Locate the cell with the specified text and output its [x, y] center coordinate. 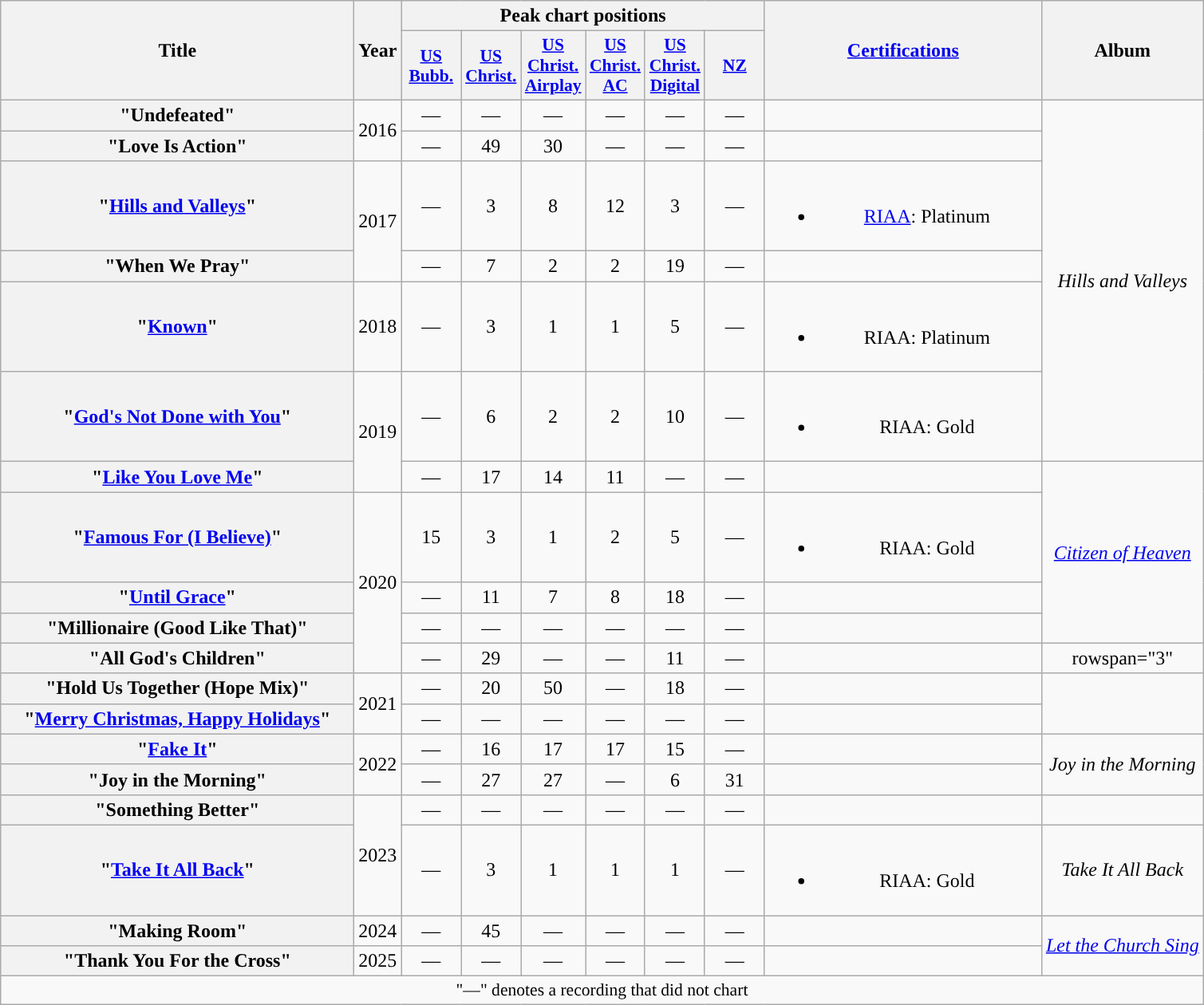
30 [554, 146]
"When We Pray" [177, 266]
Let the Church Sing [1122, 946]
Certifications [903, 51]
Take It All Back [1122, 869]
Citizen of Heaven [1122, 552]
rowspan="3" [1122, 658]
16 [491, 749]
USChrist.Digital [675, 65]
USChrist.Airplay [554, 65]
"Love Is Action" [177, 146]
"All God's Children" [177, 658]
"Something Better" [177, 810]
50 [554, 688]
2024 [378, 931]
Title [177, 51]
2021 [378, 703]
2023 [378, 855]
19 [675, 266]
10 [675, 416]
2022 [378, 764]
"Fake It" [177, 749]
"Undefeated" [177, 115]
"Famous For (I Believe)" [177, 538]
Year [378, 51]
"Thank You For the Cross" [177, 961]
"Take It All Back" [177, 869]
2025 [378, 961]
Album [1122, 51]
"Hills and Valleys" [177, 206]
2017 [378, 222]
"Until Grace" [177, 597]
Hills and Valleys [1122, 281]
USBubb. [431, 65]
14 [554, 477]
2016 [378, 130]
"Known" [177, 327]
2020 [378, 582]
"Like You Love Me" [177, 477]
"Merry Christmas, Happy Holidays" [177, 719]
Joy in the Morning [1122, 764]
USChrist. [491, 65]
"Millionaire (Good Like That)" [177, 628]
"Hold Us Together (Hope Mix)" [177, 688]
49 [491, 146]
NZ [734, 65]
"—" denotes a recording that did not chart [602, 991]
Peak chart positions [582, 16]
29 [491, 658]
20 [491, 688]
"Joy in the Morning" [177, 779]
2019 [378, 432]
2018 [378, 327]
"God's Not Done with You" [177, 416]
"Making Room" [177, 931]
USChrist. AC [616, 65]
45 [491, 931]
12 [616, 206]
31 [734, 779]
